Output the (x, y) coordinate of the center of the cell containing the given text.  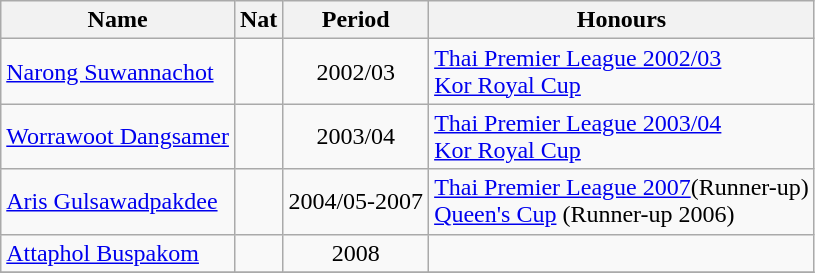
Thai Premier League 2007(Runner-up)Queen's Cup (Runner-up 2006) (622, 202)
Worrawoot Dangsamer (118, 136)
Attaphol Buspakom (118, 253)
Name (118, 20)
Thai Premier League 2002/03Kor Royal Cup (622, 72)
2003/04 (356, 136)
Honours (622, 20)
2008 (356, 253)
Nat (258, 20)
2002/03 (356, 72)
2004/05-2007 (356, 202)
Period (356, 20)
Narong Suwannachot (118, 72)
Thai Premier League 2003/04Kor Royal Cup (622, 136)
Aris Gulsawadpakdee (118, 202)
